Capture the cell that displays the provided text and extract its (X, Y) central coordinate. 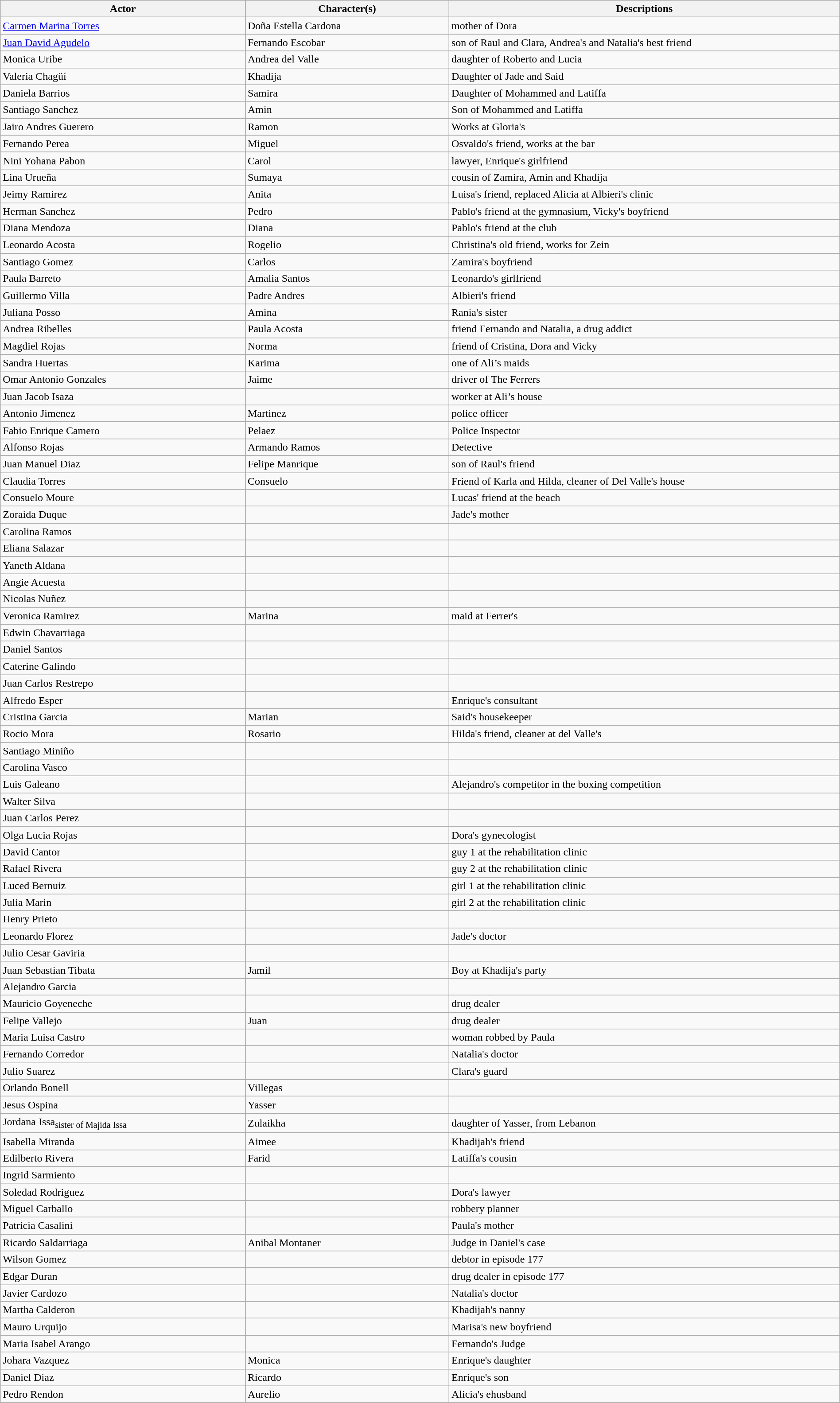
Daughter of Mohammed and Latiffa (644, 93)
Doña Estella Cardona (347, 26)
Ramon (347, 127)
Carolina Vasco (123, 768)
mother of Dora (644, 26)
Jade's mother (644, 515)
Works at Gloria's (644, 127)
Diana Mendoza (123, 228)
Rogelio (347, 245)
Dora's lawyer (644, 1192)
Pedro (347, 211)
Juan Carlos Restrepo (123, 683)
Leonardo Florez (123, 936)
Zulaikha (347, 1123)
Julio Suarez (123, 1071)
Veronica Ramirez (123, 616)
worker at Ali’s house (644, 396)
Caterine Galindo (123, 666)
Guillermo Villa (123, 295)
son of Raul and Clara, Andrea's and Natalia's best friend (644, 43)
son of Raul's friend (644, 464)
Cristina Garcia (123, 717)
Jaime (347, 380)
woman robbed by Paula (644, 1038)
Maria Luisa Castro (123, 1038)
Clara's guard (644, 1071)
Jeimy Ramirez (123, 194)
Boy at Khadija's party (644, 970)
Luced Bernuiz (123, 886)
cousin of Zamira, Amin and Khadija (644, 177)
Yaneth Aldana (123, 565)
Anita (347, 194)
Diana (347, 228)
Magdiel Rojas (123, 346)
Claudia Torres (123, 481)
Juan Jacob Isaza (123, 396)
Juan Sebastian Tibata (123, 970)
Padre Andres (347, 295)
Juliana Posso (123, 312)
Edilberto Rivera (123, 1158)
Patricia Casalini (123, 1226)
Santiago Gomez (123, 262)
Pelaez (347, 430)
Fabio Enrique Camero (123, 430)
Valeria Chagüí (123, 76)
Omar Antonio Gonzales (123, 380)
Julia Marin (123, 902)
Mauricio Goyeneche (123, 1003)
Daniel Diaz (123, 1377)
daughter of Yasser, from Lebanon (644, 1123)
Ricardo (347, 1377)
Andrea del Valle (347, 59)
girl 1 at the rehabilitation clinic (644, 886)
Carlos (347, 262)
Yasser (347, 1105)
Amina (347, 312)
Actor (123, 9)
Juan Manuel Diaz (123, 464)
Sumaya (347, 177)
Edgar Duran (123, 1276)
Alfredo Esper (123, 700)
Julio Cesar Gaviria (123, 953)
Henry Prieto (123, 919)
Carolina Ramos (123, 532)
Marisa's new boyfriend (644, 1327)
Character(s) (347, 9)
Amin (347, 110)
drug dealer in episode 177 (644, 1276)
Son of Mohammed and Latiffa (644, 110)
David Cantor (123, 852)
Said's housekeeper (644, 717)
Nicolas Nuñez (123, 599)
Felipe Vallejo (123, 1020)
Eliana Salazar (123, 548)
Javier Cardozo (123, 1293)
Khadija (347, 76)
Alfonso Rojas (123, 447)
Daniela Barrios (123, 93)
police officer (644, 413)
Consuelo Moure (123, 498)
Norma (347, 346)
Edwin Chavarriaga (123, 633)
Paula's mother (644, 1226)
Jamil (347, 970)
Osvaldo's friend, works at the bar (644, 144)
Aimee (347, 1141)
Amalia Santos (347, 279)
Leonardo's girlfriend (644, 279)
Jesus Ospina (123, 1105)
Police Inspector (644, 430)
Herman Sanchez (123, 211)
Lucas' friend at the beach (644, 498)
Enrique's son (644, 1377)
Leonardo Acosta (123, 245)
robbery planner (644, 1209)
Maria Isabel Arango (123, 1344)
Lina Urueña (123, 177)
Farid (347, 1158)
Pablo's friend at the gymnasium, Vicky's boyfriend (644, 211)
debtor in episode 177 (644, 1259)
Consuelo (347, 481)
Olga Lucia Rojas (123, 835)
Miguel Carballo (123, 1209)
Rafael Rivera (123, 869)
guy 1 at the rehabilitation clinic (644, 852)
Zoraida Duque (123, 515)
Andrea Ribelles (123, 329)
Alicia's ehusband (644, 1394)
Daughter of Jade and Said (644, 76)
Marina (347, 616)
Armando Ramos (347, 447)
Friend of Karla and Hilda, cleaner of Del Valle's house (644, 481)
friend Fernando and Natalia, a drug addict (644, 329)
Jade's doctor (644, 936)
Orlando Bonell (123, 1088)
Rocio Mora (123, 734)
guy 2 at the rehabilitation clinic (644, 869)
Khadijah's friend (644, 1141)
Martha Calderon (123, 1310)
Alejandro Garcia (123, 987)
Luis Galeano (123, 785)
Ricardo Saldarriaga (123, 1243)
Christina's old friend, works for Zein (644, 245)
Fernando Perea (123, 144)
lawyer, Enrique's girlfriend (644, 160)
Nini Yohana Pabon (123, 160)
Rania's sister (644, 312)
Johara Vazquez (123, 1360)
daughter of Roberto and Lucia (644, 59)
Fernando Escobar (347, 43)
Daniel Santos (123, 649)
Pablo's friend at the club (644, 228)
Juan (347, 1020)
Aurelio (347, 1394)
Walter Silva (123, 801)
Paula Barreto (123, 279)
Jairo Andres Guerero (123, 127)
Samira (347, 93)
Sandra Huertas (123, 363)
Felipe Manrique (347, 464)
Paula Acosta (347, 329)
Soledad Rodriguez (123, 1192)
Santiago Miniño (123, 751)
Pedro Rendon (123, 1394)
Alejandro's competitor in the boxing competition (644, 785)
Latiffa's cousin (644, 1158)
friend of Cristina, Dora and Vicky (644, 346)
Isabella Miranda (123, 1141)
Miguel (347, 144)
Zamira's boyfriend (644, 262)
Fernando's Judge (644, 1344)
Santiago Sanchez (123, 110)
Luisa's friend, replaced Alicia at Albieri's clinic (644, 194)
Khadijah's nanny (644, 1310)
Wilson Gomez (123, 1259)
Ingrid Sarmiento (123, 1175)
Antonio Jimenez (123, 413)
driver of The Ferrers (644, 380)
Enrique's consultant (644, 700)
Judge in Daniel's case (644, 1243)
Carmen Marina Torres (123, 26)
Anibal Montaner (347, 1243)
Detective (644, 447)
Monica Uribe (123, 59)
Monica (347, 1360)
Descriptions (644, 9)
Albieri's friend (644, 295)
girl 2 at the rehabilitation clinic (644, 902)
Marian (347, 717)
Villegas (347, 1088)
Jordana Issasister of Majida Issa (123, 1123)
Hilda's friend, cleaner at del Valle's (644, 734)
Karima (347, 363)
Carol (347, 160)
Juan Carlos Perez (123, 818)
Martinez (347, 413)
Fernando Corredor (123, 1054)
Rosario (347, 734)
Mauro Urquijo (123, 1327)
Enrique's daughter (644, 1360)
Juan David Agudelo (123, 43)
maid at Ferrer's (644, 616)
Dora's gynecologist (644, 835)
Angie Acuesta (123, 582)
one of Ali’s maids (644, 363)
